Search for the cell housing the specified text and yield its [x, y] center coordinate. 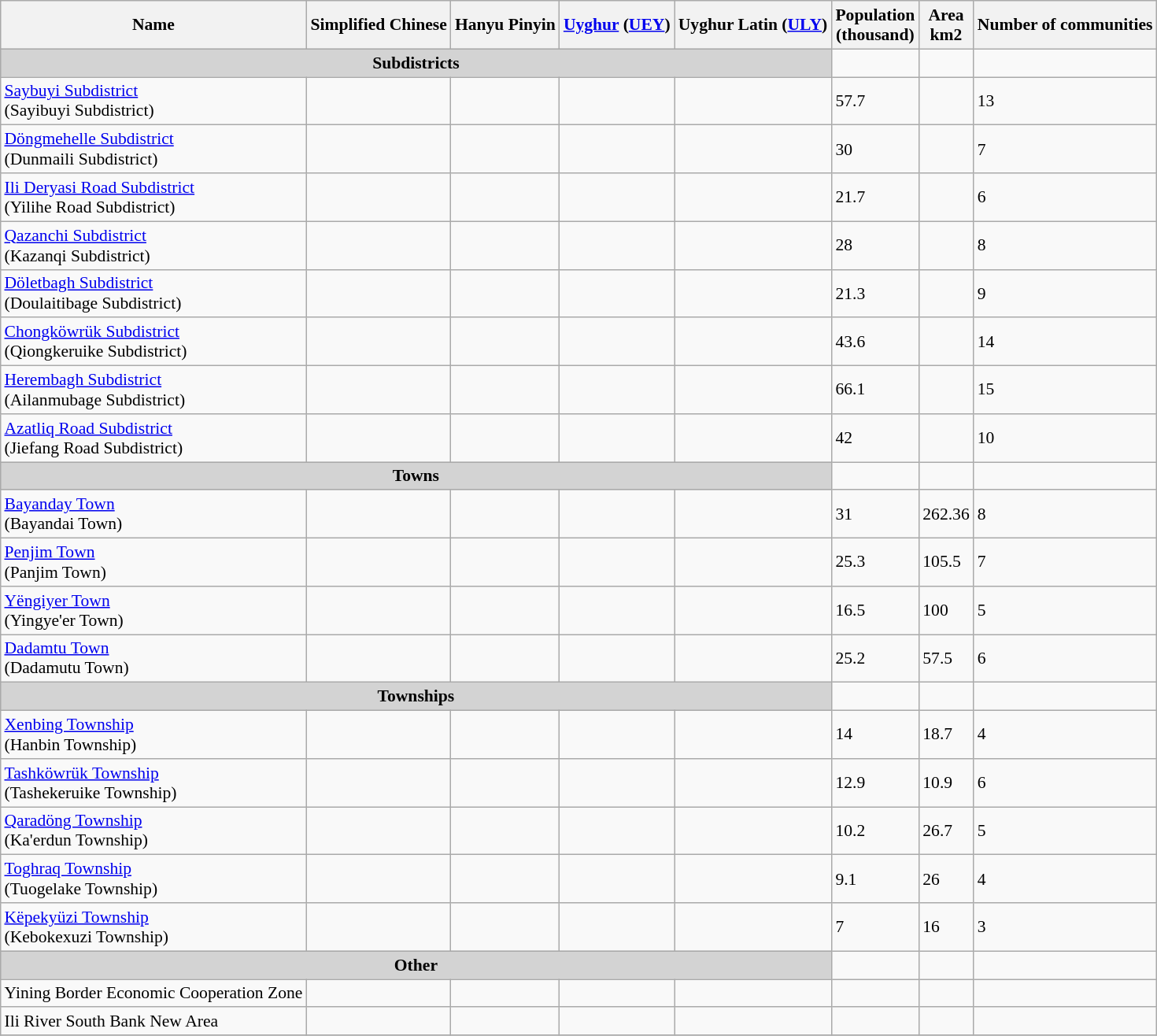
Herembagh Subdistrict(Ailanmubage Subdistrict) [153, 389]
262.36 [946, 513]
Number of communities [1066, 25]
28 [875, 246]
Yëngiyer Town(Yingye'er Town) [153, 609]
Penjim Town(Panjim Town) [153, 562]
Tashköwrük Township(Tashekeruike Township) [153, 783]
18.7 [946, 734]
Bayanday Town(Bayandai Town) [153, 513]
30 [875, 150]
Simplified Chinese [378, 25]
26 [946, 879]
Ili Deryasi Road Subdistrict(Yilihe Road Subdistrict) [153, 197]
15 [1066, 389]
Toghraq Township(Tuogelake Township) [153, 879]
31 [875, 513]
Name [153, 25]
Uyghur Latin (ULY) [753, 25]
Këpekyüzi Township(Kebokexuzi Township) [153, 927]
12.9 [875, 783]
Döngmehelle Subdistrict(Dunmaili Subdistrict) [153, 150]
16.5 [875, 609]
105.5 [946, 562]
Subdistricts [416, 63]
3 [1066, 927]
Chongköwrük Subdistrict(Qiongkeruike Subdistrict) [153, 342]
10.2 [875, 830]
9 [1066, 293]
26.7 [946, 830]
Towns [416, 475]
Hanyu Pinyin [505, 25]
Population(thousand) [875, 25]
Qaradöng Township(Ka'erdun Township) [153, 830]
Other [416, 965]
66.1 [875, 389]
Qazanchi Subdistrict(Kazanqi Subdistrict) [153, 246]
Townships [416, 697]
57.5 [946, 658]
25.2 [875, 658]
100 [946, 609]
43.6 [875, 342]
Uyghur (UEY) [617, 25]
25.3 [875, 562]
Döletbagh Subdistrict(Doulaitibage Subdistrict) [153, 293]
13 [1066, 101]
Xenbing Township(Hanbin Township) [153, 734]
21.7 [875, 197]
Areakm2 [946, 25]
10 [1066, 438]
Saybuyi Subdistrict(Sayibuyi Subdistrict) [153, 101]
Dadamtu Town(Dadamutu Town) [153, 658]
21.3 [875, 293]
16 [946, 927]
57.7 [875, 101]
10.9 [946, 783]
Yining Border Economic Cooperation Zone [153, 993]
Azatliq Road Subdistrict(Jiefang Road Subdistrict) [153, 438]
Ili River South Bank New Area [153, 1021]
42 [875, 438]
9.1 [875, 879]
